Identify which cell holds the provided text, then report its (x, y) central coordinate. 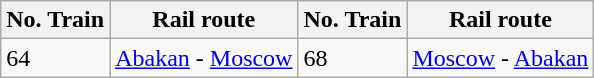
68 (352, 58)
Abakan - Moscow (204, 58)
64 (56, 58)
Moscow - Abakan (500, 58)
